Identify which cell holds the provided text, then report its [X, Y] central coordinate. 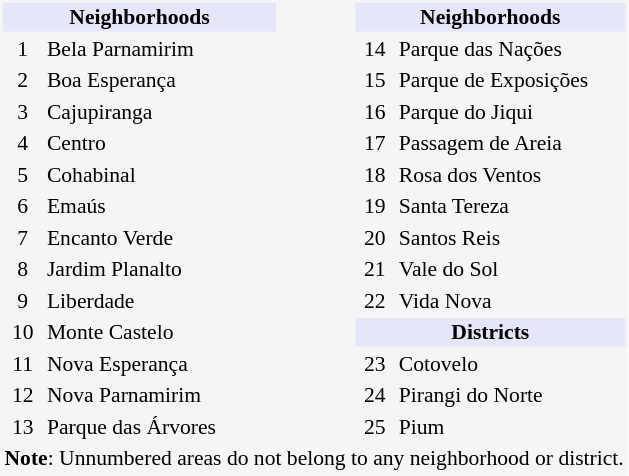
Centro [160, 143]
9 [22, 300]
Nova Parnamirim [160, 395]
Vida Nova [511, 300]
Santos Reis [511, 238]
20 [374, 238]
Rosa dos Ventos [511, 174]
Monte Castelo [160, 332]
8 [22, 269]
23 [374, 364]
17 [374, 143]
Cajupiranga [160, 112]
16 [374, 112]
Parque das Nações [511, 48]
Nova Esperança [160, 364]
15 [374, 80]
Jardim Planalto [160, 269]
24 [374, 395]
22 [374, 300]
18 [374, 174]
6 [22, 206]
Liberdade [160, 300]
13 [22, 426]
Parque do Jiqui [511, 112]
21 [374, 269]
5 [22, 174]
11 [22, 364]
2 [22, 80]
Vale do Sol [511, 269]
Emaús [160, 206]
Bela Parnamirim [160, 48]
3 [22, 112]
7 [22, 238]
14 [374, 48]
4 [22, 143]
25 [374, 426]
Passagem de Areia [511, 143]
Districts [490, 332]
Parque de Exposições [511, 80]
Pium [511, 426]
Cohabinal [160, 174]
Cotovelo [511, 364]
Note: Unnumbered areas do not belong to any neighborhood or district. [314, 458]
12 [22, 395]
19 [374, 206]
Boa Esperança [160, 80]
1 [22, 48]
10 [22, 332]
Santa Tereza [511, 206]
Encanto Verde [160, 238]
Pirangi do Norte [511, 395]
Parque das Árvores [160, 426]
